For the text-containing cell, return its midpoint in (x, y) coordinate format. 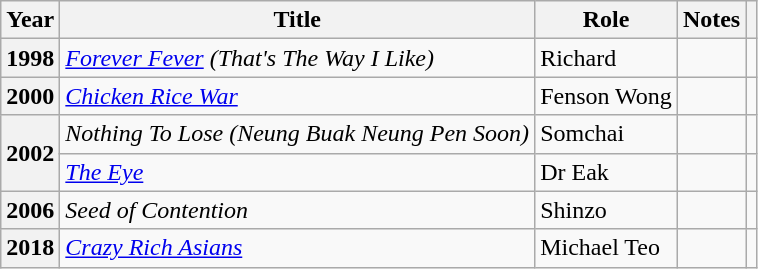
Forever Fever (That's The Way I Like) (298, 58)
Seed of Contention (298, 210)
Notes (711, 20)
Fenson Wong (606, 96)
Somchai (606, 134)
2002 (30, 153)
Michael Teo (606, 248)
2006 (30, 210)
Title (298, 20)
Dr Eak (606, 172)
Role (606, 20)
Crazy Rich Asians (298, 248)
Nothing To Lose (Neung Buak Neung Pen Soon) (298, 134)
1998 (30, 58)
The Eye (298, 172)
2018 (30, 248)
Richard (606, 58)
Chicken Rice War (298, 96)
Shinzo (606, 210)
Year (30, 20)
2000 (30, 96)
